Return (X, Y) of the center of cell containing provided text 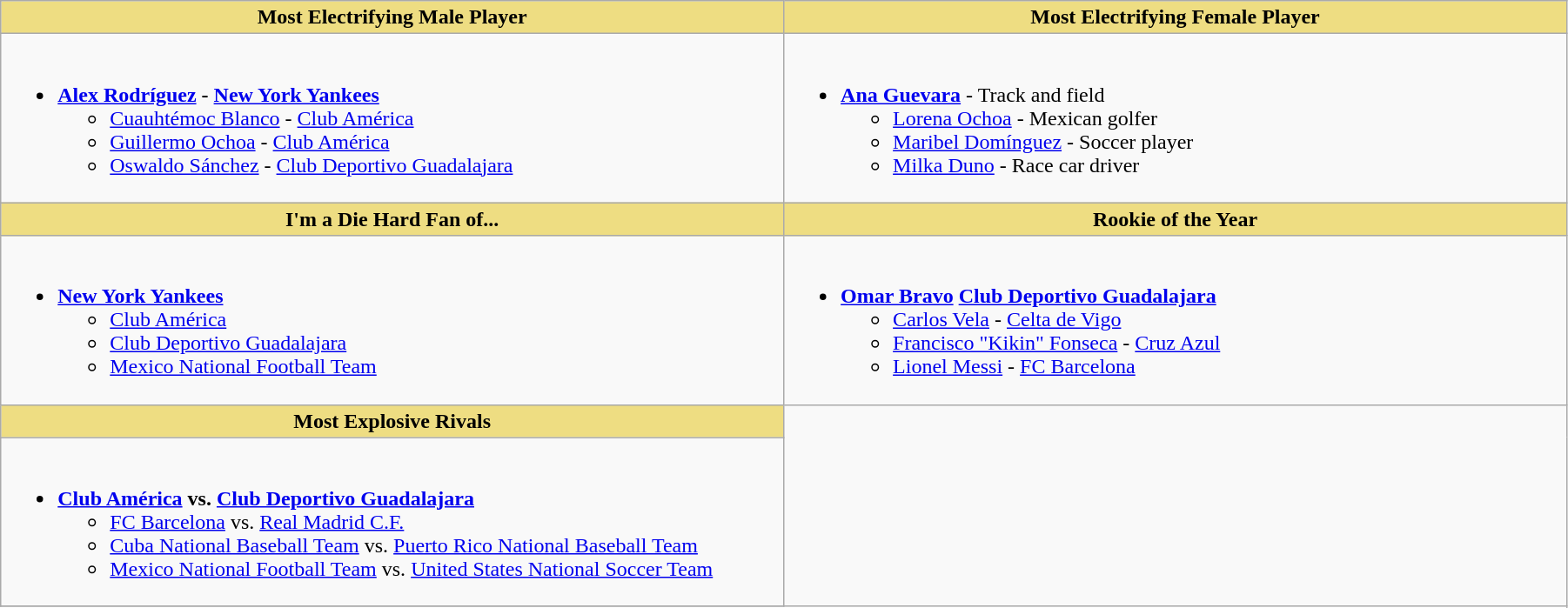
Most Electrifying Male Player (392, 17)
New York YankeesClub AméricaClub Deportivo GuadalajaraMexico National Football Team (392, 320)
I'm a Die Hard Fan of... (392, 219)
Ana Guevara - Track and fieldLorena Ochoa - Mexican golferMaribel Domínguez - Soccer playerMilka Duno - Race car driver (1176, 118)
Rookie of the Year (1176, 219)
Omar Bravo Club Deportivo GuadalajaraCarlos Vela - Celta de VigoFrancisco "Kikin" Fonseca - Cruz AzulLionel Messi - FC Barcelona (1176, 320)
Most Electrifying Female Player (1176, 17)
Alex Rodríguez - New York YankeesCuauhtémoc Blanco - Club AméricaGuillermo Ochoa - Club AméricaOswaldo Sánchez - Club Deportivo Guadalajara (392, 118)
Most Explosive Rivals (392, 421)
